Capture the cell that displays the provided text and extract its (x, y) central coordinate. 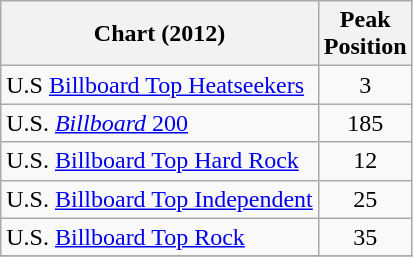
U.S Billboard Top Heatseekers (160, 85)
U.S. Billboard Top Hard Rock (160, 161)
35 (365, 237)
25 (365, 199)
3 (365, 85)
Chart (2012) (160, 34)
U.S. Billboard Top Independent (160, 199)
12 (365, 161)
185 (365, 123)
U.S. Billboard Top Rock (160, 237)
U.S. Billboard 200 (160, 123)
PeakPosition (365, 34)
